Scan for the cell matching the given text and deliver its [x, y] coordinate at center. 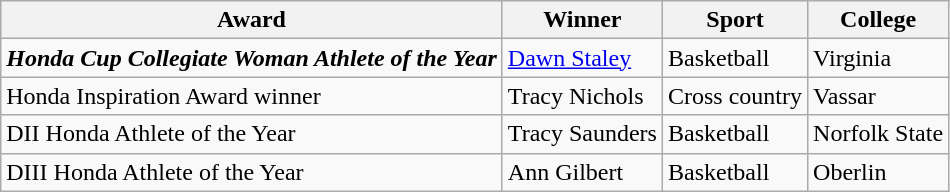
Award [252, 20]
DIII Honda Athlete of the Year [252, 172]
Honda Inspiration Award winner [252, 96]
Virginia [878, 58]
Honda Cup Collegiate Woman Athlete of the Year [252, 58]
DII Honda Athlete of the Year [252, 134]
Norfolk State [878, 134]
Tracy Nichols [582, 96]
Winner [582, 20]
College [878, 20]
Cross country [734, 96]
Dawn Staley [582, 58]
Tracy Saunders [582, 134]
Sport [734, 20]
Ann Gilbert [582, 172]
Oberlin [878, 172]
Vassar [878, 96]
